Capture the cell that displays the provided text and extract its [X, Y] central coordinate. 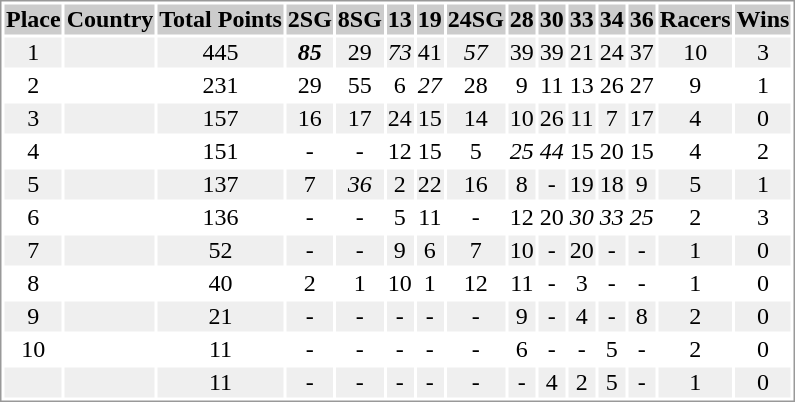
52 [220, 251]
41 [430, 53]
Country [110, 19]
44 [552, 151]
136 [220, 217]
Wins [763, 19]
22 [430, 185]
40 [220, 283]
8SG [360, 19]
37 [642, 53]
151 [220, 151]
Total Points [220, 19]
85 [310, 53]
157 [220, 119]
18 [612, 185]
445 [220, 53]
Racers [695, 19]
24SG [476, 19]
57 [476, 53]
14 [476, 119]
73 [400, 53]
2SG [310, 19]
231 [220, 85]
137 [220, 185]
55 [360, 85]
Place [33, 19]
34 [612, 19]
